From the cell containing the given text, extract its center point as (x, y) coordinate. 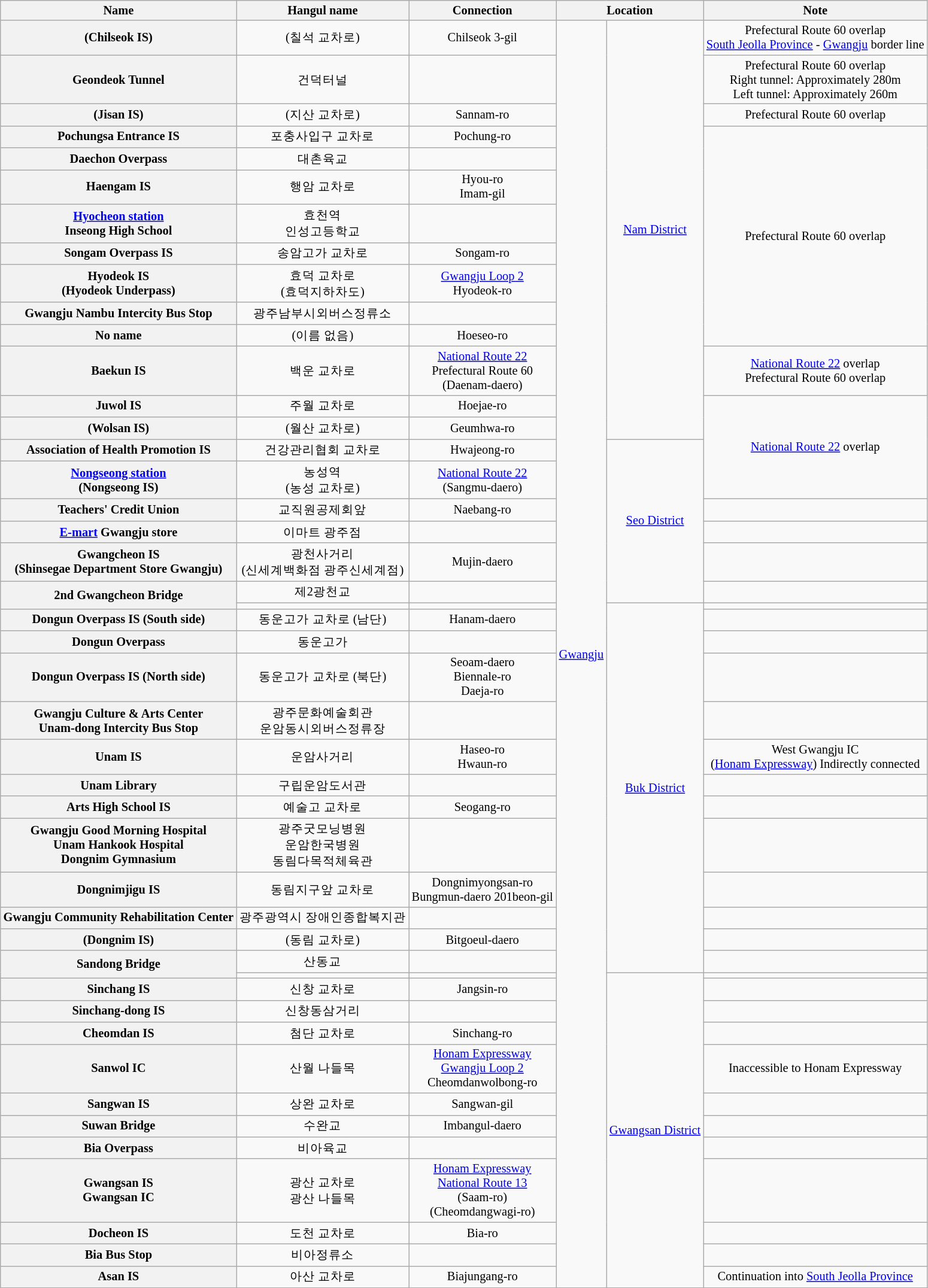
Sannam-ro (483, 115)
수완교 (323, 1126)
Hoeseo-ro (483, 335)
Hoejae-ro (483, 406)
Bia Overpass (119, 1148)
Hyou-roImam-gil (483, 187)
Bia-ro (483, 1233)
건강관리협회 교차로 (323, 450)
Hangul name (323, 10)
Dongun Overpass (119, 642)
Prefectural Route 60 overlapSouth Jeolla Province - Gwangju border line (815, 38)
Arts High School IS (119, 807)
Dongun Overpass IS (South side) (119, 620)
Hwajeong-ro (483, 450)
Gwangsan District (655, 1130)
Gwangsan ISGwangsan IC (119, 1190)
광산 교차로광산 나들목 (323, 1190)
Seogang-ro (483, 807)
Honam ExpresswayGwangju Loop 2Cheomdanwolbong-ro (483, 1068)
Mujin-daero (483, 562)
광주광역시 장애인종합복지관 (323, 918)
아산 교차로 (323, 1277)
(이름 없음) (323, 335)
효덕 교차로(효덕지하차도) (323, 283)
Sandong Bridge (119, 964)
Geumhwa-ro (483, 429)
Sinchang IS (119, 989)
Seo District (655, 521)
Sangwan IS (119, 1104)
Location (630, 10)
예술고 교차로 (323, 807)
Hyodeok IS(Hyodeok Underpass) (119, 283)
백운 교차로 (323, 370)
효천역인성고등학교 (323, 223)
Dongnimyongsan-roBungmun-daero 201beon-gil (483, 889)
Gwangju (581, 654)
첨단 교차로 (323, 1033)
Gwangju Nambu Intercity Bus Stop (119, 314)
산동교 (323, 961)
광주굿모닝병원운암한국병원동림다목적체육관 (323, 845)
(Wolsan IS) (119, 429)
농성역(농성 교차로) (323, 480)
Songam Overpass IS (119, 254)
동운고가 교차로 (남단) (323, 620)
Juwol IS (119, 406)
Bitgoeul-daero (483, 940)
동림지구앞 교차로 (323, 889)
Gwangju Loop 2Hyodeok-ro (483, 283)
Geondeok Tunnel (119, 80)
신창동삼거리 (323, 1011)
Unam Library (119, 785)
제2광천교 (323, 591)
광주남부시외버스정류소 (323, 314)
Baekun IS (119, 370)
포충사입구 교차로 (323, 136)
Sinchang-dong IS (119, 1011)
구립운암도서관 (323, 785)
Docheon IS (119, 1233)
상완 교차로 (323, 1104)
광천사거리(신세계백화점 광주신세계점) (323, 562)
No name (119, 335)
Chilseok 3-gil (483, 38)
National Route 22 overlap (815, 447)
송암고가 교차로 (323, 254)
Prefectural Route 60 overlapRight tunnel: Approximately 280mLeft tunnel: Approximately 260m (815, 80)
Sanwol IC (119, 1068)
West Gwangju IC(Honam Expressway) Indirectly connected (815, 757)
Name (119, 10)
Hanam-daero (483, 620)
(월산 교차로) (323, 429)
대촌육교 (323, 159)
(지산 교차로) (323, 115)
Sangwan-gil (483, 1104)
건덕터널 (323, 80)
National Route 22(Sangmu-daero) (483, 480)
(Chilseok IS) (119, 38)
동운고가 교차로 (북단) (323, 677)
광주문화예술회관운암동시외버스정류장 (323, 721)
Teachers' Credit Union (119, 510)
Haengam IS (119, 187)
교직원공제회앞 (323, 510)
비아육교 (323, 1148)
Cheomdan IS (119, 1033)
Dongnimjigu IS (119, 889)
Seoam-daeroBiennale-roDaeja-ro (483, 677)
Pochung-ro (483, 136)
Sinchang-ro (483, 1033)
Inaccessible to Honam Expressway (815, 1068)
Suwan Bridge (119, 1126)
2nd Gwangcheon Bridge (119, 594)
Continuation into South Jeolla Province (815, 1277)
Gwangju Good Morning HospitalUnam Hankook HospitalDongnim Gymnasium (119, 845)
비아정류소 (323, 1254)
Note (815, 10)
Buk District (655, 788)
Daechon Overpass (119, 159)
Association of Health Promotion IS (119, 450)
Jangsin-ro (483, 989)
Biajungang-ro (483, 1277)
Asan IS (119, 1277)
Dongun Overpass IS (North side) (119, 677)
Unam IS (119, 757)
주월 교차로 (323, 406)
이마트 광주점 (323, 531)
(Jisan IS) (119, 115)
도천 교차로 (323, 1233)
Bia Bus Stop (119, 1254)
(Dongnim IS) (119, 940)
Pochungsa Entrance IS (119, 136)
Hyocheon stationInseong High School (119, 223)
Songam-ro (483, 254)
Naebang-ro (483, 510)
Nongseong station(Nongseong IS) (119, 480)
National Route 22 overlapPrefectural Route 60 overlap (815, 370)
National Route 22Prefectural Route 60(Daenam-daero) (483, 370)
Nam District (655, 230)
산월 나들목 (323, 1068)
(동림 교차로) (323, 940)
Honam Expressway National Route 13(Saam-ro)(Cheomdangwagi-ro) (483, 1190)
E-mart Gwangju store (119, 531)
Connection (483, 10)
동운고가 (323, 642)
Gwangju Culture & Arts CenterUnam-dong Intercity Bus Stop (119, 721)
Gwangju Community Rehabilitation Center (119, 918)
Haseo-roHwaun-ro (483, 757)
Gwangcheon IS(Shinsegae Department Store Gwangju) (119, 562)
운암사거리 (323, 757)
(칠석 교차로) (323, 38)
신창 교차로 (323, 989)
행암 교차로 (323, 187)
Imbangul-daero (483, 1126)
